Identify which cell holds the provided text, then report its [x, y] central coordinate. 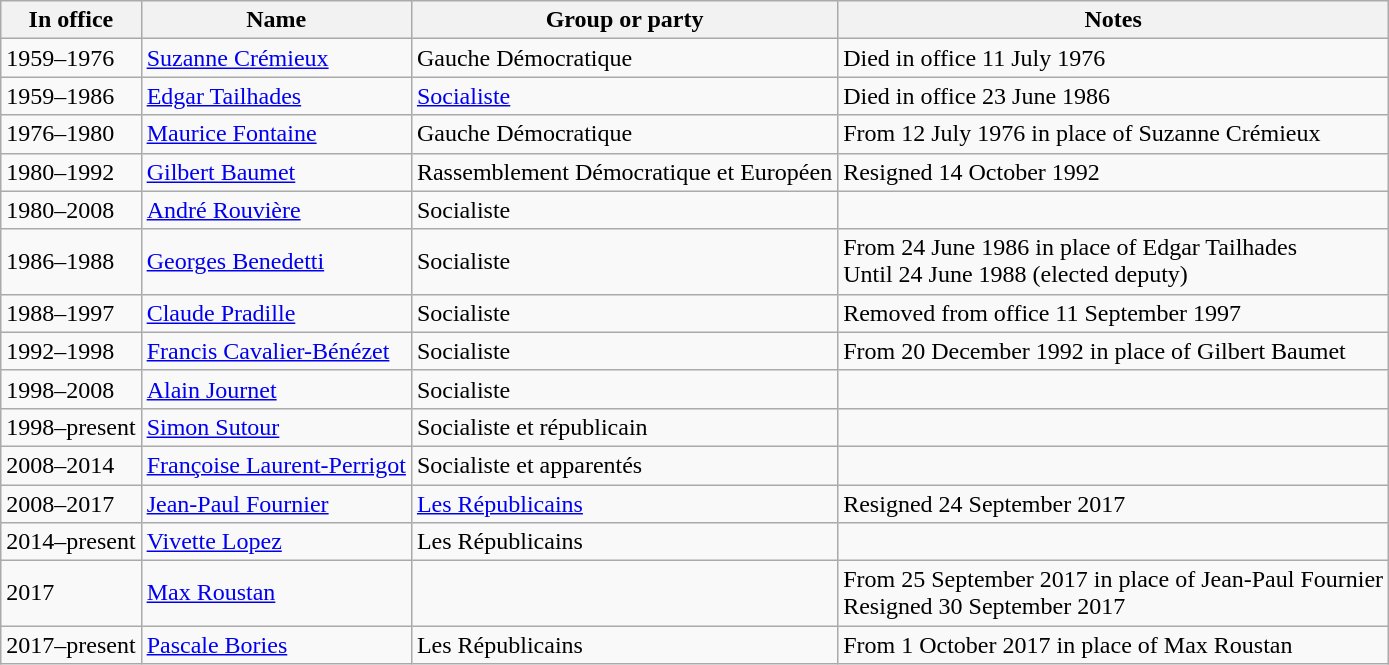
1986–1988 [71, 262]
1998–present [71, 427]
2008–2017 [71, 503]
From 24 June 1986 in place of Edgar TailhadesUntil 24 June 1988 (elected deputy) [1114, 262]
Francis Cavalier-Bénézet [276, 351]
Suzanne Crémieux [276, 58]
From 1 October 2017 in place of Max Roustan [1114, 645]
2017–present [71, 645]
1992–1998 [71, 351]
1959–1986 [71, 96]
In office [71, 20]
Simon Sutour [276, 427]
From 20 December 1992 in place of Gilbert Baumet [1114, 351]
Notes [1114, 20]
1980–1992 [71, 172]
Removed from office 11 September 1997 [1114, 313]
Gilbert Baumet [276, 172]
Claude Pradille [276, 313]
Georges Benedetti [276, 262]
1976–1980 [71, 134]
1959–1976 [71, 58]
From 25 September 2017 in place of Jean-Paul FournierResigned 30 September 2017 [1114, 594]
1988–1997 [71, 313]
Died in office 23 June 1986 [1114, 96]
Pascale Bories [276, 645]
Resigned 14 October 1992 [1114, 172]
1998–2008 [71, 389]
2014–present [71, 542]
Socialiste et apparentés [624, 465]
Françoise Laurent-Perrigot [276, 465]
Max Roustan [276, 594]
Resigned 24 September 2017 [1114, 503]
André Rouvière [276, 210]
Group or party [624, 20]
2008–2014 [71, 465]
Alain Journet [276, 389]
1980–2008 [71, 210]
Died in office 11 July 1976 [1114, 58]
Socialiste et républicain [624, 427]
Maurice Fontaine [276, 134]
Name [276, 20]
2017 [71, 594]
Jean-Paul Fournier [276, 503]
Edgar Tailhades [276, 96]
Vivette Lopez [276, 542]
Rassemblement Démocratique et Européen [624, 172]
From 12 July 1976 in place of Suzanne Crémieux [1114, 134]
